Extract the [X, Y] coordinate from the center of the cell holding the provided text.  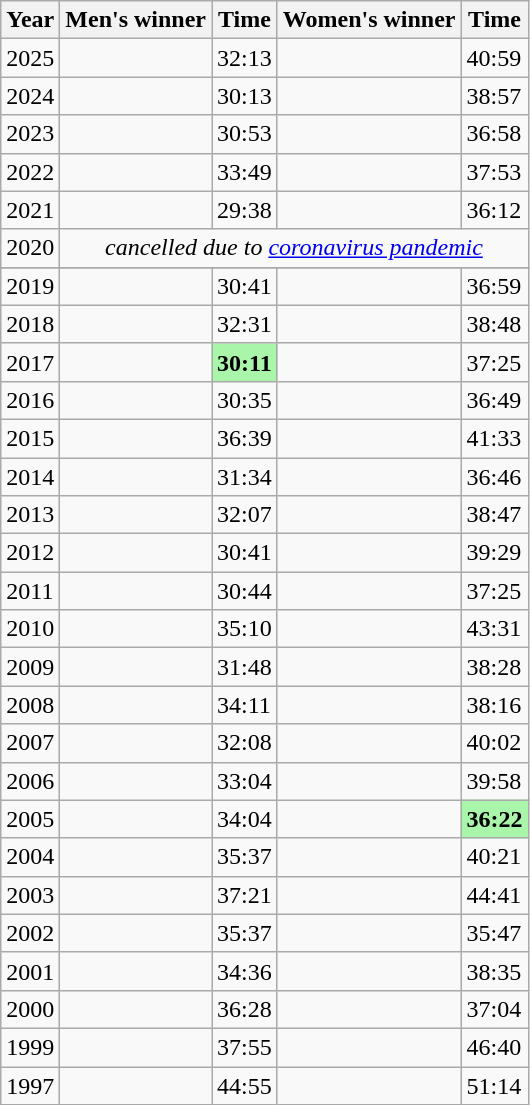
2003 [30, 895]
2013 [30, 515]
2007 [30, 743]
2004 [30, 857]
32:13 [245, 58]
34:11 [245, 705]
2016 [30, 400]
2010 [30, 629]
36:28 [245, 1009]
2011 [30, 591]
38:35 [494, 971]
2022 [30, 172]
2005 [30, 819]
2019 [30, 286]
38:48 [494, 324]
51:14 [494, 1085]
39:58 [494, 781]
40:59 [494, 58]
32:07 [245, 515]
37:53 [494, 172]
31:48 [245, 667]
2000 [30, 1009]
46:40 [494, 1047]
30:11 [245, 362]
36:58 [494, 134]
2014 [30, 477]
38:28 [494, 667]
2015 [30, 438]
36:39 [245, 438]
2012 [30, 553]
32:08 [245, 743]
36:12 [494, 210]
44:55 [245, 1085]
40:02 [494, 743]
39:29 [494, 553]
2001 [30, 971]
2017 [30, 362]
32:31 [245, 324]
33:49 [245, 172]
31:34 [245, 477]
36:49 [494, 400]
38:57 [494, 96]
37:04 [494, 1009]
2018 [30, 324]
30:35 [245, 400]
cancelled due to coronavirus pandemic [294, 248]
34:04 [245, 819]
2002 [30, 933]
43:31 [494, 629]
37:55 [245, 1047]
2020 [30, 248]
33:04 [245, 781]
Men's winner [136, 20]
2008 [30, 705]
44:41 [494, 895]
40:21 [494, 857]
36:59 [494, 286]
38:16 [494, 705]
30:13 [245, 96]
41:33 [494, 438]
2021 [30, 210]
35:10 [245, 629]
2006 [30, 781]
36:22 [494, 819]
2009 [30, 667]
29:38 [245, 210]
Women's winner [369, 20]
30:44 [245, 591]
1997 [30, 1085]
2024 [30, 96]
Year [30, 20]
36:46 [494, 477]
34:36 [245, 971]
30:53 [245, 134]
1999 [30, 1047]
37:21 [245, 895]
35:47 [494, 933]
2023 [30, 134]
38:47 [494, 515]
2025 [30, 58]
